Extract the [X, Y] coordinate from the center of the cell holding the provided text.  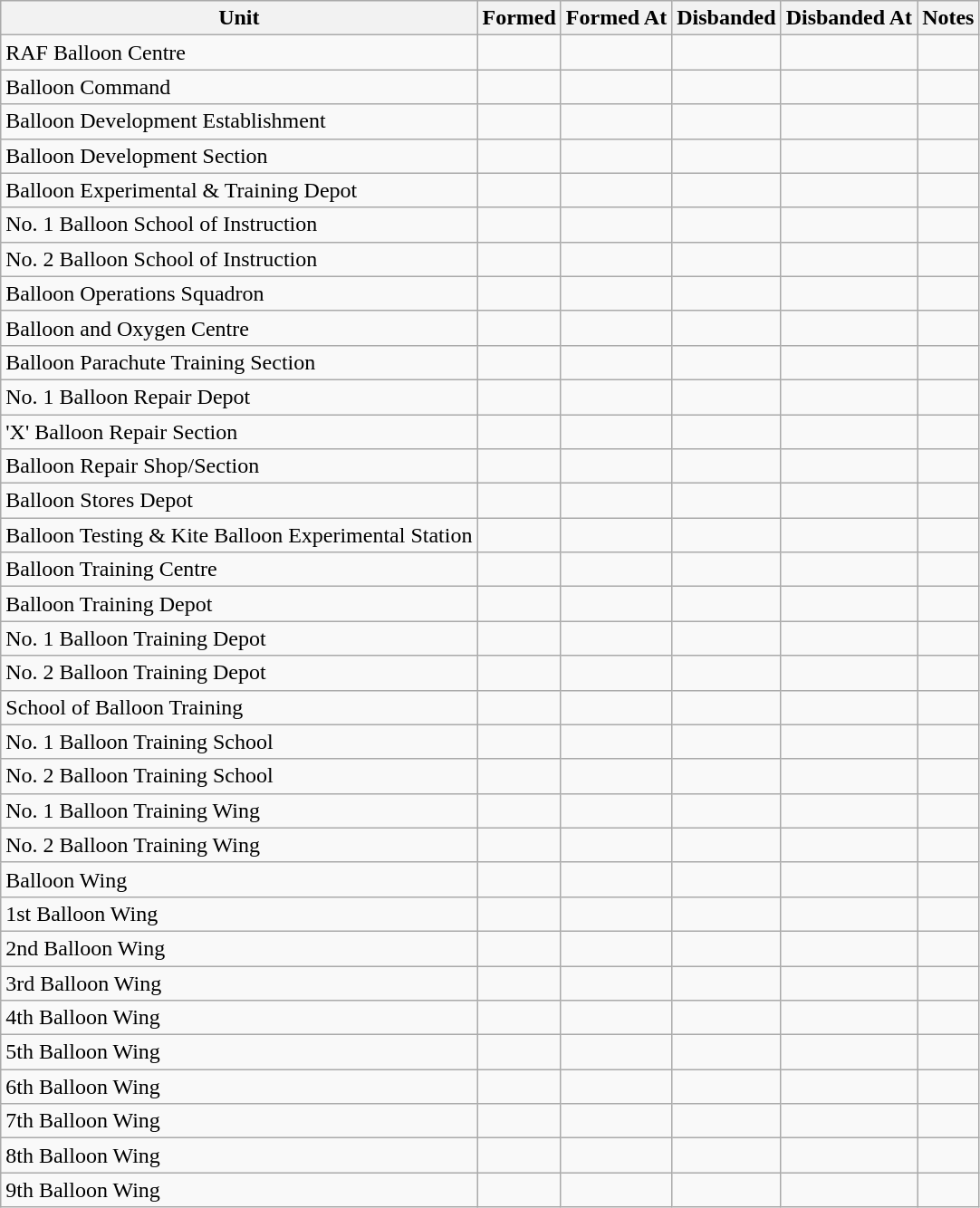
2nd Balloon Wing [239, 948]
8th Balloon Wing [239, 1155]
4th Balloon Wing [239, 1018]
5th Balloon Wing [239, 1052]
Balloon Operations Squadron [239, 293]
Balloon Parachute Training Section [239, 362]
'X' Balloon Repair Section [239, 432]
Balloon Development Establishment [239, 121]
Balloon Repair Shop/Section [239, 466]
Balloon Training Centre [239, 570]
No. 1 Balloon Training School [239, 742]
No. 1 Balloon School of Instruction [239, 225]
No. 1 Balloon Training Depot [239, 638]
6th Balloon Wing [239, 1087]
No. 2 Balloon Training Wing [239, 845]
No. 2 Balloon Training School [239, 776]
1st Balloon Wing [239, 914]
3rd Balloon Wing [239, 983]
No. 2 Balloon Training Depot [239, 673]
Balloon Wing [239, 879]
No. 1 Balloon Repair Depot [239, 397]
No. 2 Balloon School of Instruction [239, 259]
No. 1 Balloon Training Wing [239, 810]
Disbanded [726, 18]
Balloon Training Depot [239, 604]
Balloon Experimental & Training Depot [239, 190]
Unit [239, 18]
Balloon Development Section [239, 156]
Balloon and Oxygen Centre [239, 328]
Balloon Testing & Kite Balloon Experimental Station [239, 535]
Formed At [616, 18]
RAF Balloon Centre [239, 53]
Notes [948, 18]
7th Balloon Wing [239, 1121]
Disbanded At [849, 18]
School of Balloon Training [239, 707]
Balloon Stores Depot [239, 501]
9th Balloon Wing [239, 1190]
Balloon Command [239, 87]
Formed [519, 18]
